Scan for the cell matching the given text and deliver its (X, Y) coordinate at center. 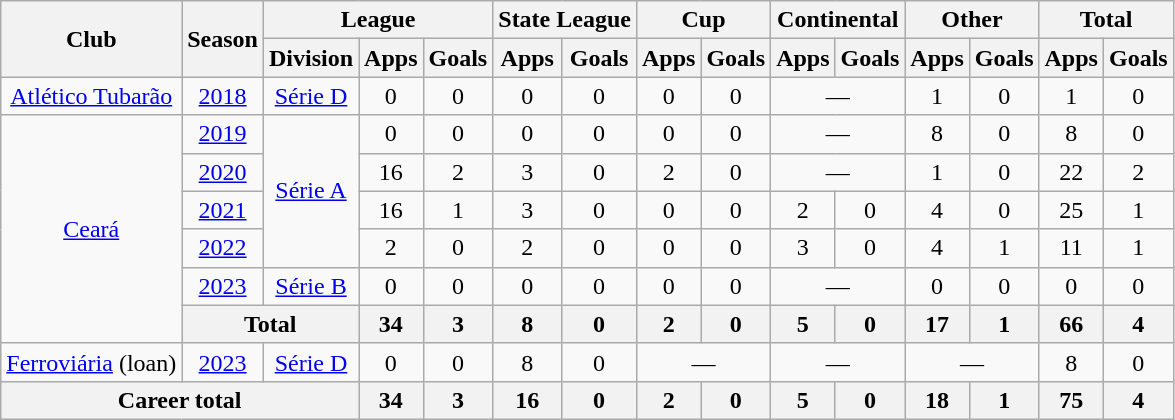
Ferroviária (loan) (92, 362)
22 (1071, 172)
2022 (223, 248)
League (378, 20)
18 (937, 400)
2019 (223, 134)
Série A (310, 191)
17 (937, 324)
Série B (310, 286)
75 (1071, 400)
2021 (223, 210)
2020 (223, 172)
2018 (223, 96)
66 (1071, 324)
11 (1071, 248)
25 (1071, 210)
Ceará (92, 229)
Continental (838, 20)
Division (310, 58)
Cup (703, 20)
Club (92, 39)
Career total (180, 400)
Atlético Tubarão (92, 96)
State League (565, 20)
Season (223, 39)
Other (972, 20)
